Return the [x, y] coordinate for the center point of the cell that contains the specified text.  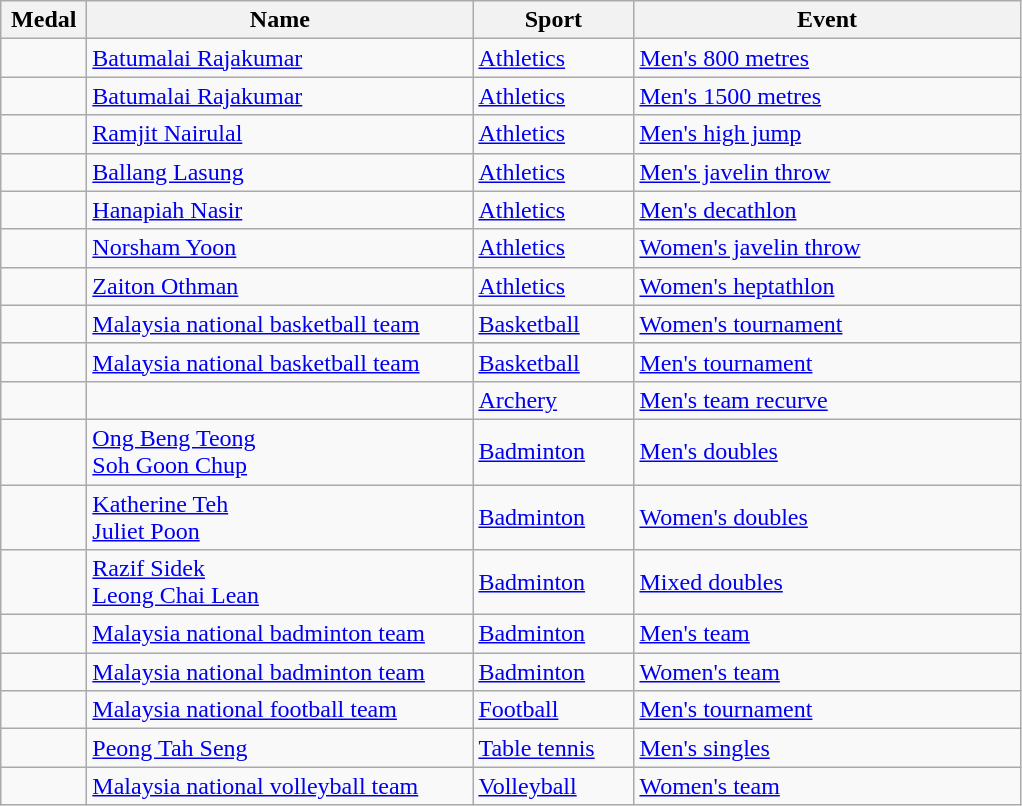
Mixed doubles [827, 582]
Men's doubles [827, 452]
Women's doubles [827, 516]
Women's tournament [827, 324]
Katherine TehJuliet Poon [280, 516]
Men's javelin throw [827, 172]
Volleyball [554, 786]
Event [827, 20]
Peong Tah Seng [280, 748]
Ramjit Nairulal [280, 134]
Ballang Lasung [280, 172]
Football [554, 710]
Malaysia national football team [280, 710]
Razif SidekLeong Chai Lean [280, 582]
Table tennis [554, 748]
Men's decathlon [827, 210]
Name [280, 20]
Men's singles [827, 748]
Men's high jump [827, 134]
Men's 1500 metres [827, 96]
Men's team recurve [827, 400]
Archery [554, 400]
Ong Beng TeongSoh Goon Chup [280, 452]
Hanapiah Nasir [280, 210]
Malaysia national volleyball team [280, 786]
Sport [554, 20]
Women's heptathlon [827, 286]
Men's team [827, 634]
Zaiton Othman [280, 286]
Men's 800 metres [827, 58]
Medal [44, 20]
Norsham Yoon [280, 248]
Women's javelin throw [827, 248]
